Locate the cell with the specified text and output its [X, Y] center coordinate. 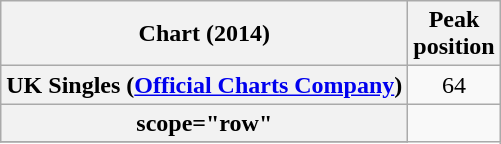
UK Singles (Official Charts Company) [204, 85]
Peakposition [454, 34]
Chart (2014) [204, 34]
scope="row" [204, 123]
64 [454, 85]
